Pinpoint the cell where the given text exists, returning its [X, Y] midpoint coordinate. 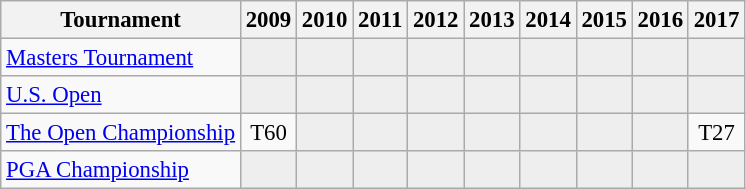
Tournament [121, 20]
2014 [548, 20]
The Open Championship [121, 133]
2012 [436, 20]
T60 [268, 133]
2010 [325, 20]
T27 [716, 133]
Masters Tournament [121, 58]
U.S. Open [121, 95]
2016 [660, 20]
2013 [492, 20]
2011 [380, 20]
2017 [716, 20]
2009 [268, 20]
PGA Championship [121, 170]
2015 [604, 20]
